For the text-containing cell, return its midpoint in (X, Y) coordinate format. 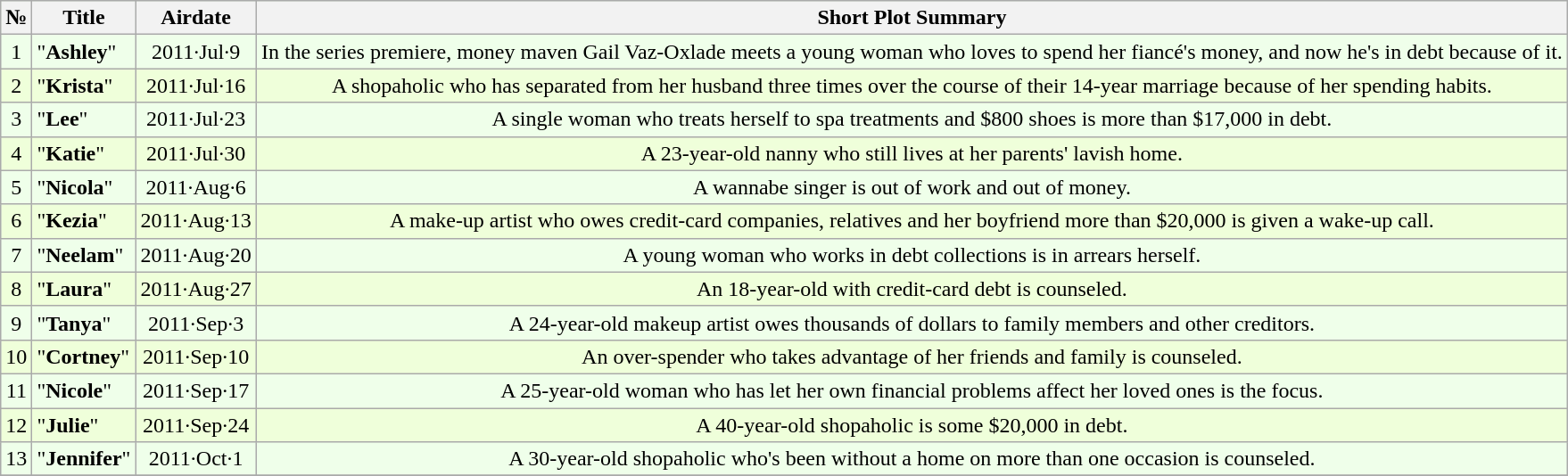
In the series premiere, money maven Gail Vaz-Oxlade meets a young woman who loves to spend her fiancé's money, and now he's in debt because of it. (912, 52)
"Katie" (84, 153)
2011·Sep·17 (196, 390)
10 (16, 357)
A 24-year-old makeup artist owes thousands of dollars to family members and other creditors. (912, 323)
2011·Aug·13 (196, 221)
"Nicola" (84, 187)
"Jennifer" (84, 459)
A shopaholic who has separated from her husband three times over the course of their 14-year marriage because of her spending habits. (912, 86)
"Kezia" (84, 221)
An 18-year-old with credit-card debt is counseled. (912, 289)
1 (16, 52)
Short Plot Summary (912, 18)
"Laura" (84, 289)
"Nicole" (84, 390)
2011·Jul·9 (196, 52)
5 (16, 187)
"Neelam" (84, 255)
6 (16, 221)
9 (16, 323)
A wannabe singer is out of work and out of money. (912, 187)
7 (16, 255)
Airdate (196, 18)
"Krista" (84, 86)
11 (16, 390)
"Cortney" (84, 357)
A young woman who works in debt collections is in arrears herself. (912, 255)
"Tanya" (84, 323)
2 (16, 86)
A single woman who treats herself to spa treatments and $800 shoes is more than $17,000 in debt. (912, 119)
2011·Aug·20 (196, 255)
2011·Sep·10 (196, 357)
A 25-year-old woman who has let her own financial problems affect her loved ones is the focus. (912, 390)
"Lee" (84, 119)
13 (16, 459)
2011·Aug·6 (196, 187)
2011·Oct·1 (196, 459)
№ (16, 18)
2011·Sep·3 (196, 323)
A 30-year-old shopaholic who's been without a home on more than one occasion is counseled. (912, 459)
2011·Aug·27 (196, 289)
A make-up artist who owes credit-card companies, relatives and her boyfriend more than $20,000 is given a wake-up call. (912, 221)
2011·Jul·30 (196, 153)
2011·Jul·23 (196, 119)
A 40-year-old shopaholic is some $20,000 in debt. (912, 425)
A 23-year-old nanny who still lives at her parents' lavish home. (912, 153)
3 (16, 119)
2011·Jul·16 (196, 86)
An over-spender who takes advantage of her friends and family is counseled. (912, 357)
Title (84, 18)
8 (16, 289)
12 (16, 425)
"Julie" (84, 425)
2011·Sep·24 (196, 425)
"Ashley" (84, 52)
4 (16, 153)
